From the cell containing the given text, extract its center point as [x, y] coordinate. 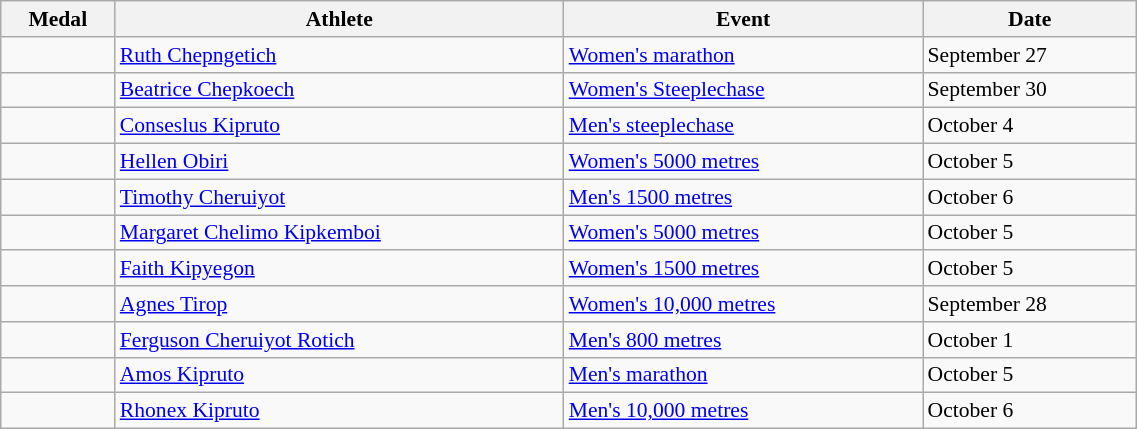
Medal [58, 19]
September 27 [1030, 55]
Event [744, 19]
October 1 [1030, 340]
Ruth Chepngetich [340, 55]
Men's marathon [744, 375]
Beatrice Chepkoech [340, 90]
Agnes Tirop [340, 304]
Amos Kipruto [340, 375]
October 4 [1030, 126]
Hellen Obiri [340, 162]
Ferguson Cheruiyot Rotich [340, 340]
Men's steeplechase [744, 126]
Faith Kipyegon [340, 269]
Margaret Chelimo Kipkemboi [340, 233]
Women's marathon [744, 55]
Women's Steeplechase [744, 90]
Men's 1500 metres [744, 197]
September 30 [1030, 90]
Athlete [340, 19]
Men's 800 metres [744, 340]
September 28 [1030, 304]
Conseslus Kipruto [340, 126]
Date [1030, 19]
Men's 10,000 metres [744, 411]
Timothy Cheruiyot [340, 197]
Women's 1500 metres [744, 269]
Rhonex Kipruto [340, 411]
Women's 10,000 metres [744, 304]
